Determine the (X, Y) coordinate at the center of the cell enclosing the given text.  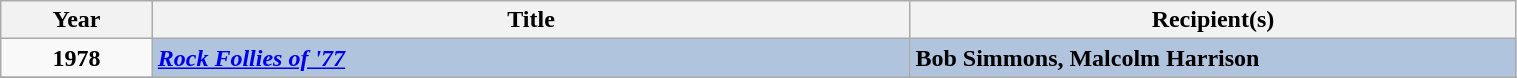
Bob Simmons, Malcolm Harrison (1213, 58)
Year (77, 20)
Recipient(s) (1213, 20)
Rock Follies of '77 (531, 58)
Title (531, 20)
1978 (77, 58)
